Determine the [x, y] coordinate at the center of the cell enclosing the given text.  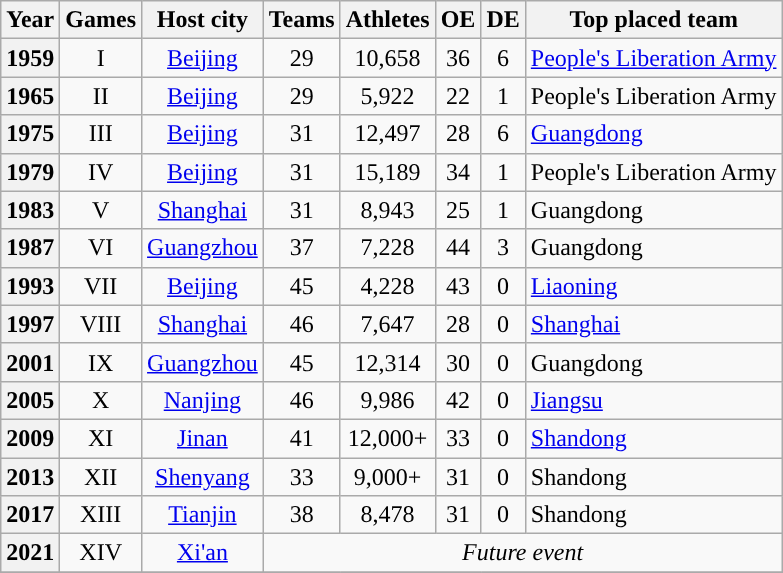
34 [458, 172]
1975 [30, 134]
Host city [203, 20]
1987 [30, 248]
Nanjing [203, 400]
XIV [101, 553]
25 [458, 210]
Top placed team [654, 20]
1959 [30, 58]
2009 [30, 438]
OE [458, 20]
8,478 [388, 515]
1965 [30, 96]
Xi'an [203, 553]
1997 [30, 324]
I [101, 58]
VI [101, 248]
II [101, 96]
Jiangsu [654, 400]
Liaoning [654, 286]
5,922 [388, 96]
2001 [30, 362]
DE [503, 20]
Future event [522, 553]
8,943 [388, 210]
9,986 [388, 400]
Teams [302, 20]
38 [302, 515]
42 [458, 400]
Tianjin [203, 515]
43 [458, 286]
2005 [30, 400]
30 [458, 362]
V [101, 210]
22 [458, 96]
VII [101, 286]
III [101, 134]
10,658 [388, 58]
12,497 [388, 134]
IV [101, 172]
XI [101, 438]
7,228 [388, 248]
3 [503, 248]
Jinan [203, 438]
4,228 [388, 286]
2013 [30, 477]
12,000+ [388, 438]
44 [458, 248]
12,314 [388, 362]
41 [302, 438]
X [101, 400]
IX [101, 362]
Year [30, 20]
Shenyang [203, 477]
Games [101, 20]
1983 [30, 210]
15,189 [388, 172]
7,647 [388, 324]
37 [302, 248]
2017 [30, 515]
36 [458, 58]
XIII [101, 515]
1979 [30, 172]
Athletes [388, 20]
1993 [30, 286]
XII [101, 477]
2021 [30, 553]
9,000+ [388, 477]
VIII [101, 324]
